Extract the [x, y] coordinate from the center of the cell holding the provided text.  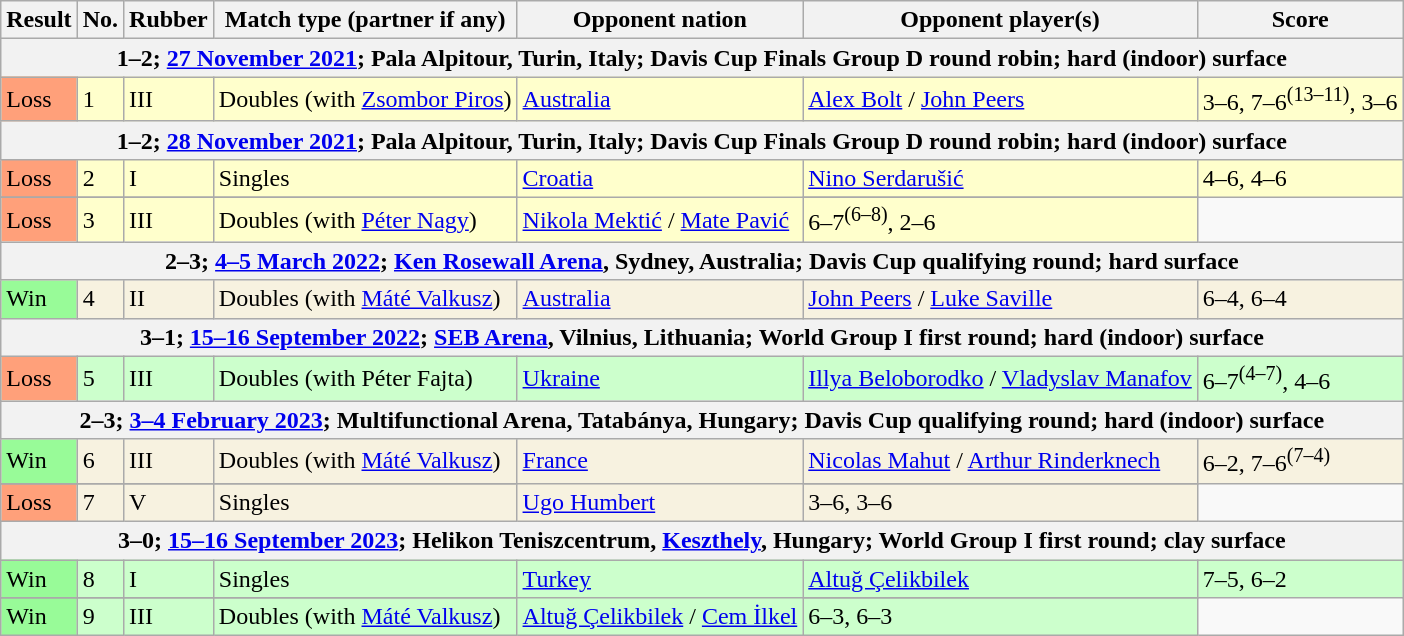
8 [100, 579]
Croatia [660, 178]
2 [100, 178]
1–2; 28 November 2021; Pala Alpitour, Turin, Italy; Davis Cup Finals Group D round robin; hard (indoor) surface [702, 140]
Ukraine [660, 378]
6–3, 6–3 [1000, 617]
Doubles (with Péter Fajta) [365, 378]
Match type (partner if any) [365, 20]
Altuğ Çelikbilek [1000, 579]
2–3; 4–5 March 2022; Ken Rosewall Arena, Sydney, Australia; Davis Cup qualifying round; hard surface [702, 261]
II [169, 299]
Illya Beloborodko / Vladyslav Manafov [1000, 378]
4 [100, 299]
Alex Bolt / John Peers [1000, 100]
5 [100, 378]
Altuğ Çelikbilek / Cem İlkel [660, 617]
2–3; 3–4 February 2023; Multifunctional Arena, Tatabánya, Hungary; Davis Cup qualifying round; hard (indoor) surface [702, 420]
4–6, 4–6 [1300, 178]
Opponent player(s) [1000, 20]
Ugo Humbert [660, 502]
1 [100, 100]
6–2, 7–6(7–4) [1300, 462]
John Peers / Luke Saville [1000, 299]
V [169, 502]
6–4, 6–4 [1300, 299]
Score [1300, 20]
6 [100, 462]
3–1; 15–16 September 2022; SEB Arena, Vilnius, Lithuania; World Group I first round; hard (indoor) surface [702, 337]
3–6, 3–6 [1000, 502]
Doubles (with Péter Nagy) [365, 220]
3–6, 7–6(13–11), 3–6 [1300, 100]
Doubles (with Zsombor Piros) [365, 100]
Nikola Mektić / Mate Pavić [660, 220]
6–7(4–7), 4–6 [1300, 378]
9 [100, 617]
1–2; 27 November 2021; Pala Alpitour, Turin, Italy; Davis Cup Finals Group D round robin; hard (indoor) surface [702, 58]
Nicolas Mahut / Arthur Rinderknech [1000, 462]
6–7(6–8), 2–6 [1000, 220]
Rubber [169, 20]
3 [100, 220]
7 [100, 502]
France [660, 462]
Turkey [660, 579]
Opponent nation [660, 20]
Result [39, 20]
3–0; 15–16 September 2023; Helikon Teniszcentrum, Keszthely, Hungary; World Group I first round; clay surface [702, 541]
No. [100, 20]
Nino Serdarušić [1000, 178]
7–5, 6–2 [1300, 579]
